From the cell containing the given text, extract its center point as (X, Y) coordinate. 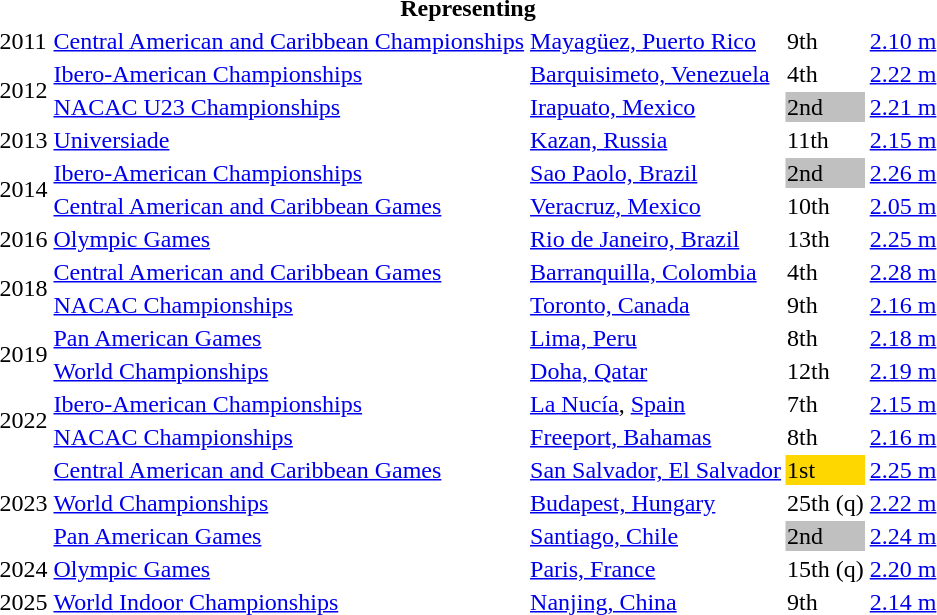
Freeport, Bahamas (656, 437)
7th (826, 404)
NACAC U23 Championships (289, 107)
Budapest, Hungary (656, 503)
Irapuato, Mexico (656, 107)
Sao Paolo, Brazil (656, 173)
Doha, Qatar (656, 371)
San Salvador, El Salvador (656, 470)
1st (826, 470)
Toronto, Canada (656, 305)
13th (826, 239)
Kazan, Russia (656, 140)
Universiade (289, 140)
Barquisimeto, Venezuela (656, 74)
Paris, France (656, 569)
Central American and Caribbean Championships (289, 41)
15th (q) (826, 569)
25th (q) (826, 503)
Mayagüez, Puerto Rico (656, 41)
Rio de Janeiro, Brazil (656, 239)
La Nucía, Spain (656, 404)
Veracruz, Mexico (656, 206)
12th (826, 371)
10th (826, 206)
Santiago, Chile (656, 536)
11th (826, 140)
Lima, Peru (656, 338)
Barranquilla, Colombia (656, 272)
